Return the [x, y] coordinate for the center point of the cell that contains the specified text.  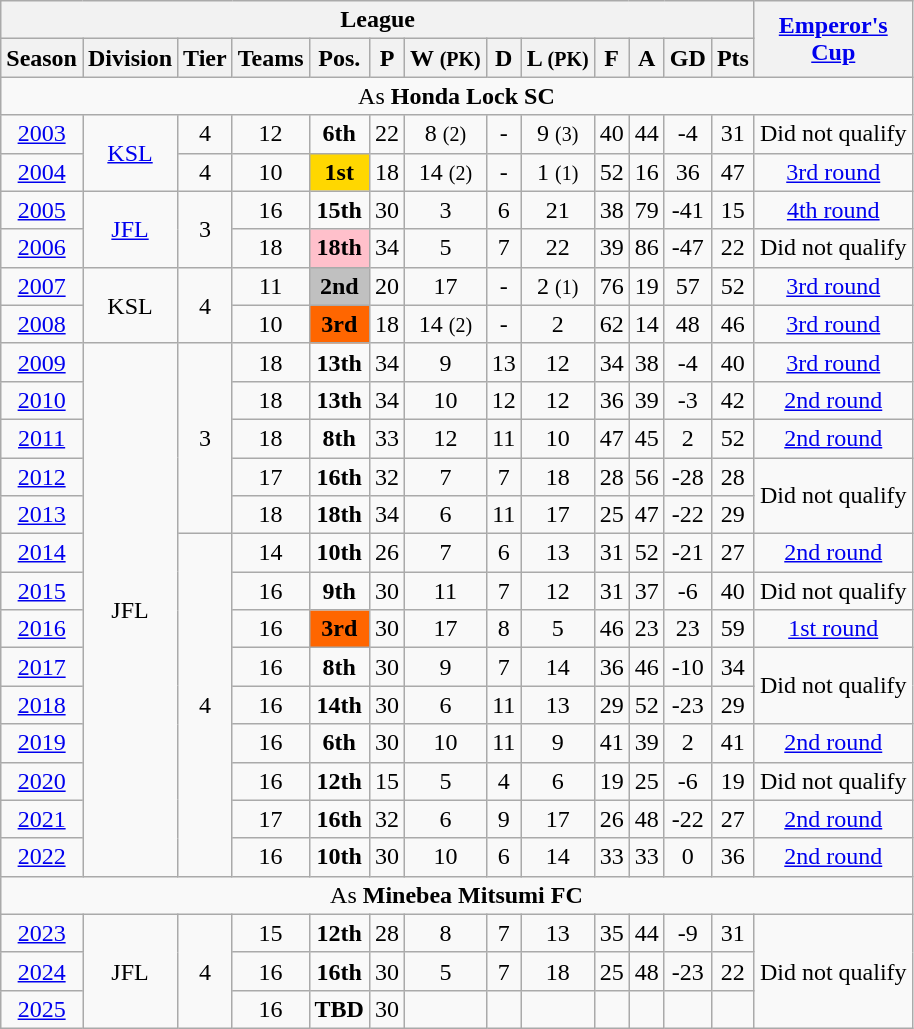
2014 [42, 553]
9 (3) [558, 134]
2024 [42, 971]
9th [339, 591]
P [386, 58]
Tier [206, 58]
2021 [42, 819]
W (PK) [446, 58]
2 (1) [558, 286]
Season [42, 58]
-41 [688, 210]
2019 [42, 743]
21 [558, 210]
8 (2) [446, 134]
4th round [833, 210]
2nd [339, 286]
42 [732, 400]
L (PK) [558, 58]
-21 [688, 553]
2009 [42, 362]
-28 [688, 477]
Pos. [339, 58]
Teams [270, 58]
20 [386, 286]
2017 [42, 667]
57 [688, 286]
45 [646, 438]
2015 [42, 591]
-9 [688, 933]
Pts [732, 58]
D [504, 58]
2025 [42, 1009]
2023 [42, 933]
1st [339, 172]
-47 [688, 248]
76 [612, 286]
TBD [339, 1009]
GD [688, 58]
As Minebea Mitsumi FC [456, 895]
2006 [42, 248]
F [612, 58]
2007 [42, 286]
37 [646, 591]
2016 [42, 629]
2013 [42, 515]
56 [646, 477]
Emperor'sCup [833, 39]
2022 [42, 857]
2020 [42, 781]
2010 [42, 400]
2003 [42, 134]
1 (1) [558, 172]
79 [646, 210]
2011 [42, 438]
As Honda Lock SC [456, 96]
A [646, 58]
0 [688, 857]
-3 [688, 400]
-10 [688, 667]
1st round [833, 629]
62 [612, 324]
2008 [42, 324]
59 [732, 629]
14th [339, 705]
2018 [42, 705]
15th [339, 210]
2012 [42, 477]
86 [646, 248]
Division [130, 58]
2004 [42, 172]
League [378, 20]
35 [612, 933]
2005 [42, 210]
